Pinpoint the cell where the given text exists, returning its [x, y] midpoint coordinate. 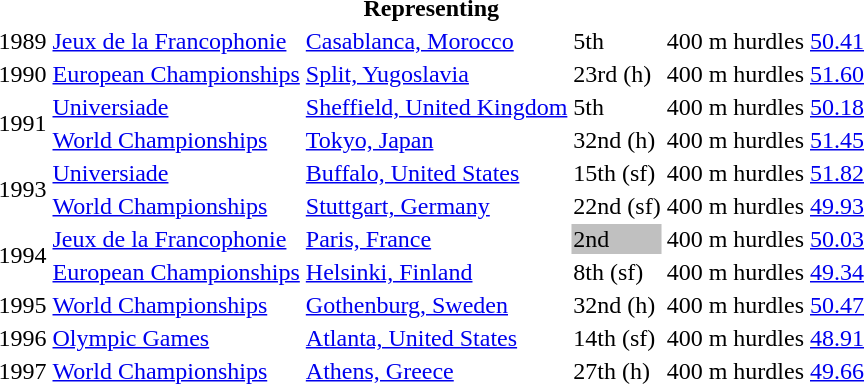
15th (sf) [617, 173]
8th (sf) [617, 272]
Sheffield, United Kingdom [436, 107]
Paris, France [436, 239]
Stuttgart, Germany [436, 206]
Split, Yugoslavia [436, 74]
Olympic Games [176, 338]
Helsinki, Finland [436, 272]
23rd (h) [617, 74]
Tokyo, Japan [436, 140]
2nd [617, 239]
Casablanca, Morocco [436, 41]
14th (sf) [617, 338]
Buffalo, United States [436, 173]
Atlanta, United States [436, 338]
Gothenburg, Sweden [436, 305]
22nd (sf) [617, 206]
